Return the (X, Y) coordinate for the center point of the cell that contains the specified text.  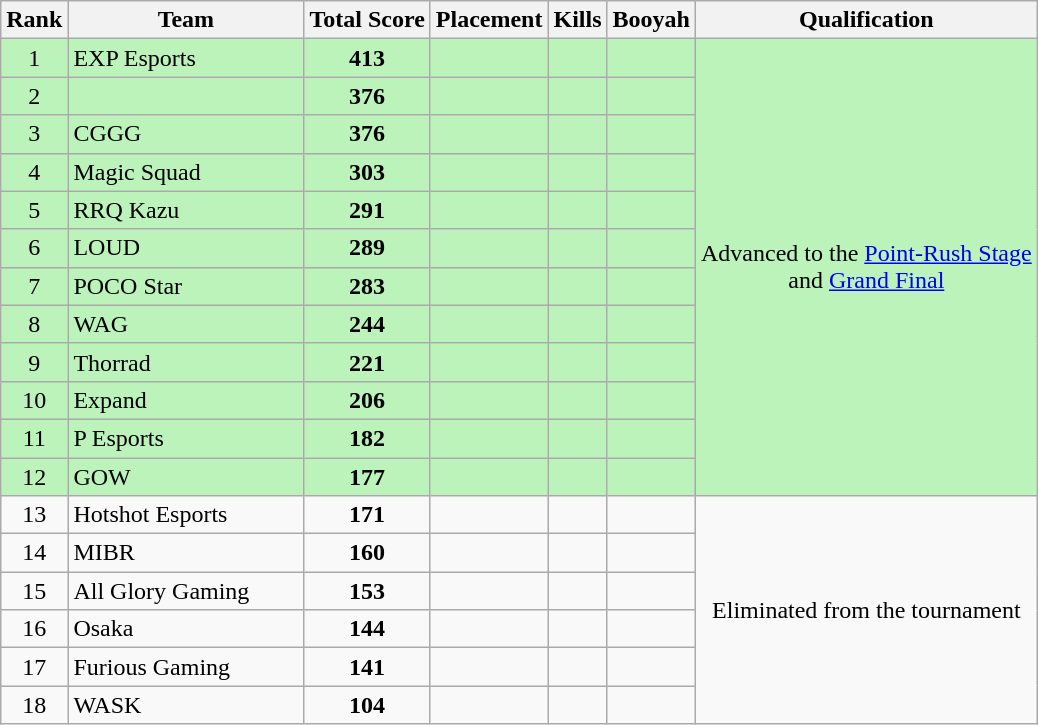
303 (367, 172)
16 (34, 629)
Total Score (367, 20)
4 (34, 172)
144 (367, 629)
WAG (186, 324)
289 (367, 248)
17 (34, 667)
MIBR (186, 553)
13 (34, 515)
Furious Gaming (186, 667)
1 (34, 58)
Booyah (651, 20)
18 (34, 705)
LOUD (186, 248)
14 (34, 553)
GOW (186, 477)
8 (34, 324)
6 (34, 248)
177 (367, 477)
15 (34, 591)
291 (367, 210)
206 (367, 400)
7 (34, 286)
9 (34, 362)
Eliminated from the tournament (867, 610)
EXP Esports (186, 58)
Advanced to the Point-Rush Stage and Grand Final (867, 268)
Osaka (186, 629)
Hotshot Esports (186, 515)
WASK (186, 705)
Placement (489, 20)
Magic Squad (186, 172)
182 (367, 438)
10 (34, 400)
POCO Star (186, 286)
Qualification (867, 20)
283 (367, 286)
RRQ Kazu (186, 210)
12 (34, 477)
5 (34, 210)
Thorrad (186, 362)
221 (367, 362)
P Esports (186, 438)
244 (367, 324)
Kills (578, 20)
160 (367, 553)
413 (367, 58)
All Glory Gaming (186, 591)
104 (367, 705)
153 (367, 591)
2 (34, 96)
3 (34, 134)
11 (34, 438)
Rank (34, 20)
171 (367, 515)
Expand (186, 400)
Team (186, 20)
CGGG (186, 134)
141 (367, 667)
